Determine the [X, Y] coordinate at the center of the cell enclosing the given text.  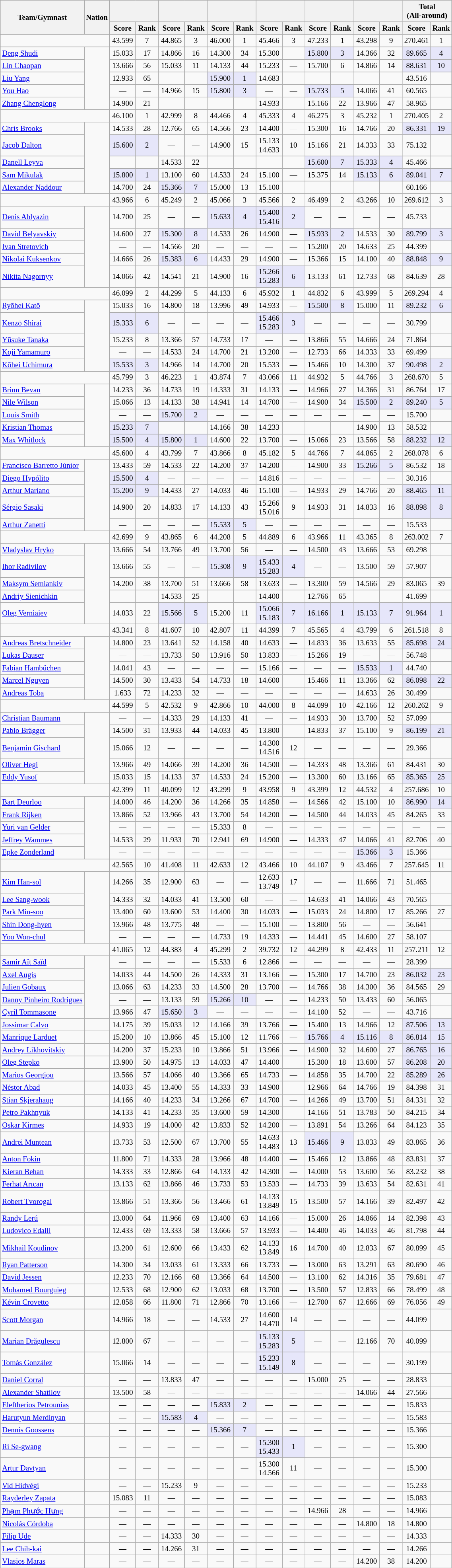
Marios Georgiou [42, 1075]
Koji Yamamuro [42, 353]
Alexander Shatilov [42, 1393]
42.633 [220, 865]
86.990 [417, 803]
15.900 [220, 78]
86.765 [417, 1050]
45.299 [220, 950]
15.30014.566 [269, 1469]
Alexander Naddour [42, 187]
Ivan Stretovich [42, 247]
Nile Wilson [42, 403]
89.232 [417, 306]
269.294 [417, 293]
Nikolai Kuksenkov [42, 259]
41.699 [417, 596]
43.365 [367, 537]
15.766 [318, 1037]
Kévin Crovetto [42, 1303]
42.699 [123, 537]
Fabian Hambüchen [42, 668]
91.964 [417, 613]
86.532 [417, 466]
Randy Lerú [42, 1218]
41.607 [171, 630]
Nicolás Córdoba [42, 1524]
13.916 [220, 656]
14.041 [123, 668]
85.266 [417, 912]
30.199 [417, 1363]
Christian Baumann [42, 718]
11.933 [171, 840]
13.066 [123, 987]
43.399 [318, 790]
14.441 [318, 937]
Nation [97, 17]
58.965 [417, 103]
84.639 [417, 276]
Axel Augis [42, 975]
39.732 [269, 950]
44.889 [269, 537]
Marcel Nguyen [42, 681]
12.666 [367, 1303]
Mohamed Bourguieg [42, 1290]
60.166 [417, 187]
81.798 [417, 1231]
Danell Leyva [42, 162]
14.683 [269, 78]
82.706 [417, 840]
Ri Se-gwang [42, 1447]
260.262 [417, 706]
45.249 [171, 200]
Deng Shudi [42, 53]
Oleg Verniaiev [42, 613]
Andrey Likhovitskiy [42, 1050]
43.874 [220, 378]
12.233 [123, 1278]
45.066 [220, 200]
Benjamin Gischard [42, 748]
Vid Hidvégi [42, 1486]
72 [147, 693]
Andreas Toba [42, 693]
42.807 [220, 630]
84.123 [417, 1125]
13.466 [220, 1201]
30.799 [417, 323]
268.078 [417, 453]
86.764 [417, 390]
Nikita Nagornyy [42, 276]
57.907 [417, 567]
86.814 [417, 1037]
15.400 [318, 1025]
David Belyavskiy [42, 234]
Ihor Radivilov [42, 567]
Kōhei Uchimura [42, 365]
Rayderley Zapata [42, 1498]
Daniel Corral [42, 1380]
84.265 [417, 815]
60.565 [417, 91]
88.232 [417, 440]
11.966 [171, 1218]
84.565 [417, 987]
58.107 [417, 937]
263.002 [417, 537]
Ryan Patterson [42, 1265]
13.775 [171, 924]
89.665 [417, 53]
15.375 [318, 175]
42.866 [220, 706]
14.30014.516 [269, 748]
86.331 [417, 129]
69.499 [417, 353]
Marian Drăgulescu [42, 1341]
Kieran Behan [42, 1172]
12.63313.749 [269, 882]
88.465 [417, 491]
88.898 [417, 508]
43.865 [171, 537]
84.331 [417, 1100]
86.199 [417, 731]
1.633 [123, 693]
82.398 [417, 1218]
12.700 [318, 1303]
Oleg Stepko [42, 1062]
257.645 [417, 865]
13.996 [220, 306]
15.383 [171, 259]
15.40015.416 [269, 217]
Jeffrey Wammes [42, 840]
Maksym Semiankiv [42, 584]
12.600 [171, 1248]
45.566 [269, 200]
44.599 [123, 706]
14.158 [220, 643]
28.833 [417, 1380]
257.686 [417, 790]
Jossimar Calvo [42, 1025]
76.056 [417, 1303]
11.766 [269, 1037]
Zhang Chenglong [42, 103]
13.900 [123, 1062]
14.816 [269, 478]
43.958 [269, 790]
Lee Sang-wook [42, 899]
15.46615.283 [269, 323]
45.733 [417, 217]
12.800 [123, 1341]
Andreas Bretschneider [42, 643]
12.433 [123, 1231]
Team/Gymnast [42, 17]
15.23315.149 [269, 1363]
44.208 [220, 537]
Julien Gobaux [42, 987]
Park Min-soo [42, 912]
13.891 [318, 1125]
11.666 [367, 882]
30.316 [417, 478]
44.740 [417, 668]
45.232 [367, 116]
15.43315.283 [269, 567]
46.499 [318, 200]
15.733 [318, 91]
Kristian Thomas [42, 428]
Francisco Barretto Júnior [42, 466]
45.932 [269, 293]
88.631 [417, 66]
58.532 [417, 428]
269.612 [417, 200]
Lin Chaopan [42, 66]
Frank Rijken [42, 815]
Filip Ude [42, 1536]
14.975 [171, 1062]
84.431 [417, 765]
13.641 [171, 643]
Robert Tvorogal [42, 1201]
Lukas Dauser [42, 656]
Cyril Tommasone [42, 1012]
270.461 [417, 41]
47.233 [318, 41]
Oskar Kirmes [42, 1125]
42.166 [367, 706]
14.316 [367, 1278]
Vladyslav Hryko [42, 550]
Yuri van Gelder [42, 828]
Arthur Mariano [42, 491]
15.30015.433 [269, 1447]
14.941 [220, 403]
Kenzō Shirai [42, 323]
Pablo Brägger [42, 731]
90.498 [417, 365]
Tomás González [42, 1363]
Diego Hypólito [42, 478]
46.223 [171, 378]
Phạm Phước Hưng [42, 1511]
42.532 [171, 706]
51.465 [417, 882]
56.748 [417, 656]
Harutyun Merdinyan [42, 1418]
15.26615.016 [269, 508]
Danny Pinheiro Rodrigues [42, 1000]
David Jessen [42, 1278]
42.399 [123, 790]
82.631 [417, 1184]
Eddy Yusof [42, 777]
Eleftherios Petrounias [42, 1405]
84.215 [417, 1113]
89.240 [417, 403]
45.182 [269, 453]
44.832 [318, 293]
85.289 [417, 1075]
Max Whitlock [42, 440]
88.848 [417, 259]
15.633 [220, 217]
12.941 [220, 840]
Epke Zonderland [42, 853]
83.831 [417, 1159]
82.497 [417, 1201]
Sam Mikulak [42, 175]
45.333 [269, 116]
261.518 [417, 630]
Andriy Sienichkin [42, 596]
46.275 [318, 116]
43.516 [417, 78]
80.690 [417, 1265]
28.399 [417, 962]
Artur Davtyan [42, 1469]
Stian Skjerahaug [42, 1100]
43.299 [220, 790]
268.670 [417, 378]
Bart Deurloo [42, 803]
83.865 [417, 1142]
86.032 [417, 975]
15.06615.183 [269, 613]
42.433 [367, 950]
Yūsuke Tanaka [42, 340]
42.999 [171, 116]
15.116 [367, 1037]
84.398 [417, 1088]
44.532 [367, 790]
Mikhail Koudinov [42, 1248]
14.60014.470 [269, 1320]
Total(All-around) [427, 11]
Denis Ablyazin [42, 217]
15.26615.283 [269, 276]
Scott Morgan [42, 1320]
79.681 [417, 1278]
29.366 [417, 748]
56.641 [417, 924]
44.133 [220, 293]
Oliver Hegi [42, 765]
86.208 [417, 1062]
83.065 [417, 584]
Louis Smith [42, 415]
86.098 [417, 681]
12.533 [123, 1290]
42.565 [123, 865]
Ferhat Arıcan [42, 1184]
15.933 [318, 234]
Shin Dong-hyen [42, 924]
46.100 [123, 116]
Petro Pakhnyuk [42, 1113]
Néstor Abad [42, 1088]
89.799 [417, 234]
43.999 [367, 293]
43.866 [220, 453]
13.291 [367, 1265]
257.211 [417, 950]
44.000 [269, 706]
12.500 [171, 1142]
Liu Yang [42, 78]
44.383 [171, 950]
Kim Han-sol [42, 882]
12.933 [123, 78]
15.650 [171, 1012]
14.175 [123, 1025]
Chris Brooks [42, 129]
Vlasios Maras [42, 1562]
14.541 [171, 276]
13.533 [269, 1184]
43.599 [123, 41]
Ludovico Edalli [42, 1231]
41.065 [123, 950]
Anton Fokin [42, 1159]
12.858 [123, 1303]
Manrique Larduet [42, 1037]
14.63314.483 [269, 1142]
13.783 [367, 1113]
57.099 [417, 718]
44.932 [318, 378]
85.698 [417, 643]
44.466 [220, 116]
71.864 [417, 340]
12.966 [318, 1088]
15.13314.633 [269, 145]
16.166 [318, 613]
270.405 [417, 116]
70.565 [417, 899]
Dennis Goossens [42, 1430]
43.298 [367, 41]
43.716 [417, 1012]
45.799 [123, 378]
15.308 [220, 567]
You Hao [42, 91]
45.600 [123, 453]
Lee Chih-kai [42, 1549]
43.341 [123, 630]
Arthur Zanetti [42, 525]
45.565 [318, 630]
46.099 [123, 293]
15.566 [171, 613]
85.365 [417, 777]
Jacob Dalton [42, 145]
43.066 [269, 378]
Brinn Bevan [42, 390]
15.13315.283 [269, 1341]
41.408 [171, 865]
75.132 [417, 145]
69.298 [417, 550]
Sérgio Sasaki [42, 508]
Samir Aït Saïd [42, 962]
44.107 [318, 865]
83.232 [417, 1172]
Yoo Won-chul [42, 937]
89.041 [417, 175]
Ryōhei Katō [42, 306]
Andrei Muntean [42, 1142]
78.499 [417, 1290]
87.506 [417, 1025]
30.499 [417, 693]
27.566 [417, 1393]
80.899 [417, 1248]
46.000 [220, 41]
43.266 [367, 200]
56.065 [417, 1000]
